Return [X, Y] of the center of cell containing provided text 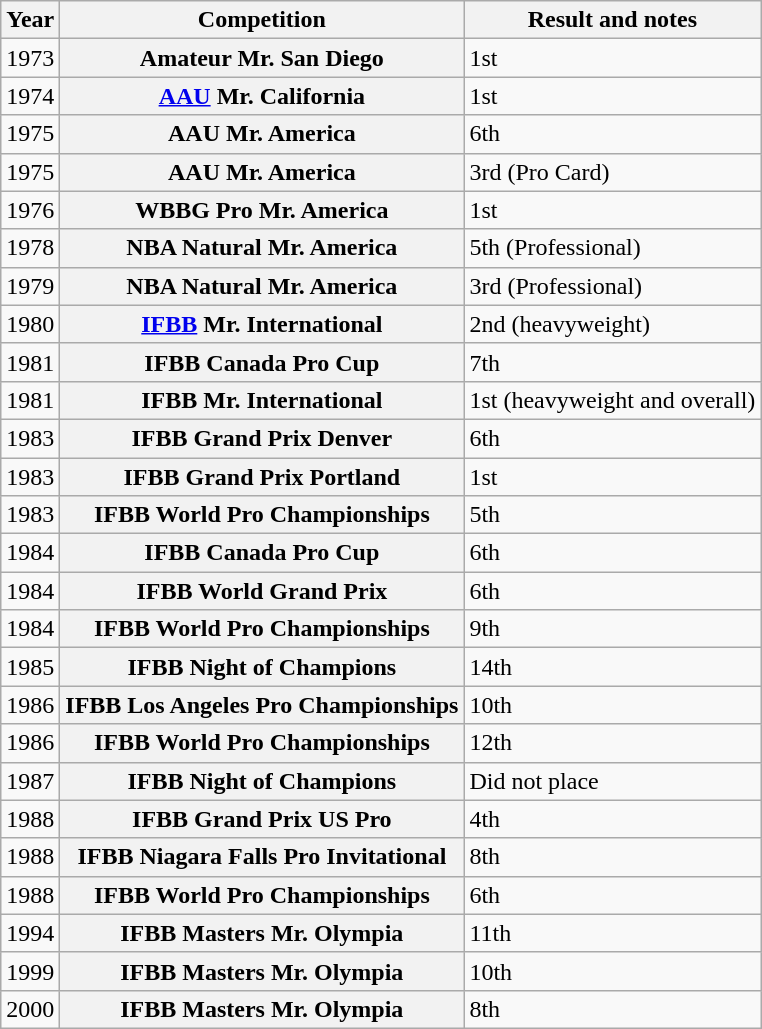
AAU Mr. California [262, 96]
IFBB Niagara Falls Pro Invitational [262, 857]
11th [612, 933]
1994 [30, 933]
9th [612, 629]
1976 [30, 210]
1999 [30, 971]
IFBB World Grand Prix [262, 591]
IFBB Los Angeles Pro Championships [262, 705]
1985 [30, 667]
5th (Professional) [612, 248]
1979 [30, 286]
1973 [30, 58]
7th [612, 362]
14th [612, 667]
5th [612, 515]
1980 [30, 324]
Result and notes [612, 20]
IFBB Grand Prix Portland [262, 477]
WBBG Pro Mr. America [262, 210]
1978 [30, 248]
2000 [30, 1009]
1st (heavyweight and overall) [612, 400]
Year [30, 20]
12th [612, 743]
IFBB Grand Prix US Pro [262, 819]
Did not place [612, 781]
Amateur Mr. San Diego [262, 58]
2nd (heavyweight) [612, 324]
1987 [30, 781]
Competition [262, 20]
4th [612, 819]
IFBB Grand Prix Denver [262, 438]
3rd (Pro Card) [612, 172]
1974 [30, 96]
3rd (Professional) [612, 286]
